Find where the given text appears and provide that cell's center as [x, y] coordinate. 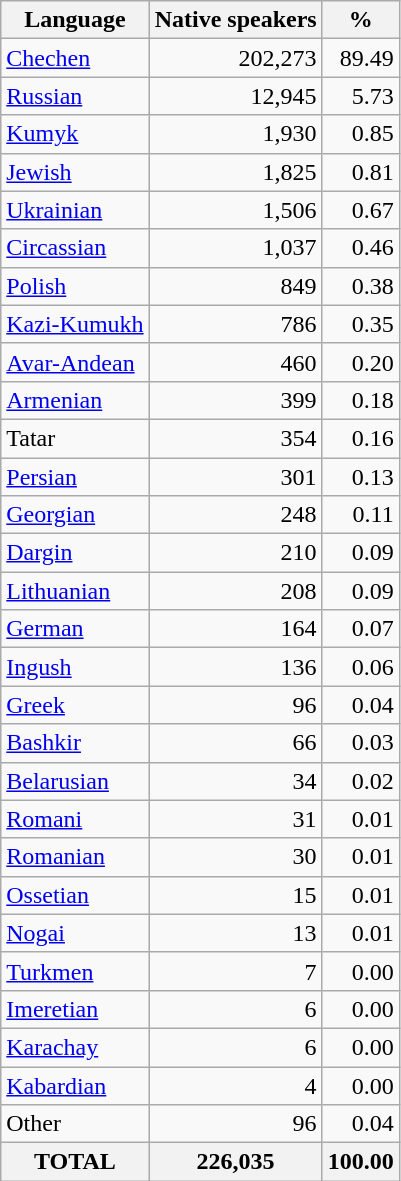
Greek [75, 705]
164 [236, 629]
0.67 [360, 210]
Chechen [75, 58]
Nogai [75, 933]
1,506 [236, 210]
0.38 [360, 286]
30 [236, 857]
Other [75, 1124]
13 [236, 933]
0.02 [360, 781]
Romanian [75, 857]
Karachay [75, 1047]
0.11 [360, 515]
Dargin [75, 553]
1,825 [236, 172]
Language [75, 20]
Ingush [75, 667]
1,930 [236, 134]
Lithuanian [75, 591]
Russian [75, 96]
Georgian [75, 515]
136 [236, 667]
Turkmen [75, 971]
Kazi-Kumukh [75, 324]
Native speakers [236, 20]
1,037 [236, 248]
89.49 [360, 58]
0.07 [360, 629]
Kumyk [75, 134]
Polish [75, 286]
German [75, 629]
Kabardian [75, 1085]
849 [236, 286]
226,035 [236, 1162]
31 [236, 819]
399 [236, 400]
Armenian [75, 400]
Belarusian [75, 781]
Persian [75, 477]
15 [236, 895]
% [360, 20]
0.16 [360, 438]
Ukrainian [75, 210]
0.06 [360, 667]
Jewish [75, 172]
Ossetian [75, 895]
0.46 [360, 248]
Tatar [75, 438]
248 [236, 515]
Circassian [75, 248]
Avar-Andean [75, 362]
0.03 [360, 743]
Imeretian [75, 1009]
12,945 [236, 96]
210 [236, 553]
Romani [75, 819]
208 [236, 591]
354 [236, 438]
0.85 [360, 134]
7 [236, 971]
4 [236, 1085]
460 [236, 362]
0.20 [360, 362]
34 [236, 781]
0.18 [360, 400]
0.81 [360, 172]
TOTAL [75, 1162]
0.13 [360, 477]
0.35 [360, 324]
66 [236, 743]
301 [236, 477]
5.73 [360, 96]
Bashkir [75, 743]
202,273 [236, 58]
100.00 [360, 1162]
786 [236, 324]
